Scan for the cell matching the given text and deliver its (x, y) coordinate at center. 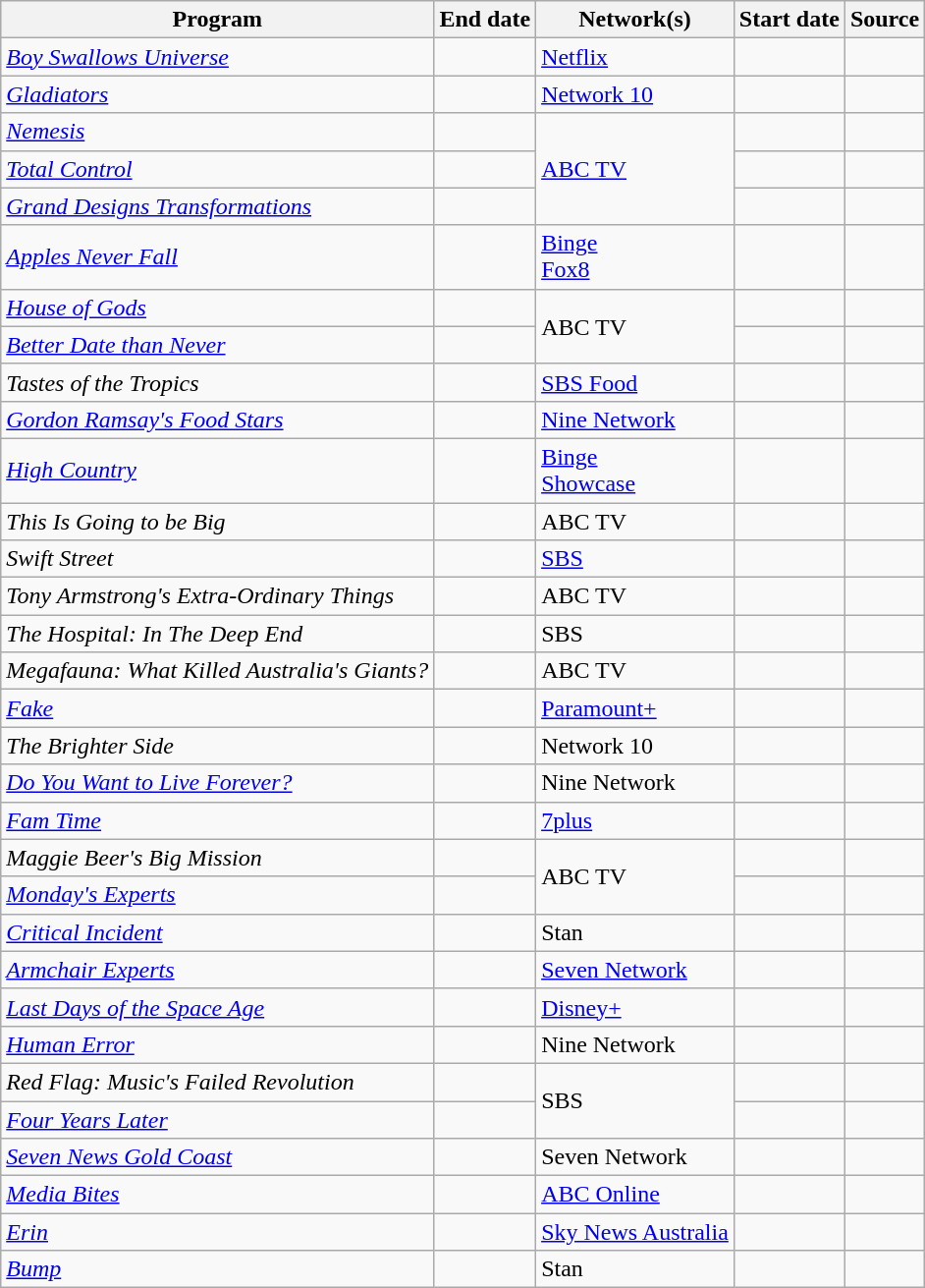
Tastes of the Tropics (218, 382)
Four Years Later (218, 1119)
Apples Never Fall (218, 257)
Paramount+ (635, 708)
ABC Online (635, 1195)
Critical Incident (218, 932)
Red Flag: Music's Failed Revolution (218, 1082)
Grand Designs Transformations (218, 206)
Gordon Ramsay's Food Stars (218, 420)
The Hospital: In The Deep End (218, 634)
BingeShowcase (635, 470)
Bump (218, 1269)
Disney+ (635, 1007)
Fam Time (218, 820)
Seven News Gold Coast (218, 1157)
Do You Want to Live Forever? (218, 783)
Erin (218, 1232)
Human Error (218, 1044)
Better Date than Never (218, 345)
Armchair Experts (218, 970)
Tony Armstrong's Extra-Ordinary Things (218, 596)
This Is Going to be Big (218, 522)
Boy Swallows Universe (218, 57)
Start date (789, 20)
SBS Food (635, 382)
End date (485, 20)
Maggie Beer's Big Mission (218, 858)
Swift Street (218, 559)
Nemesis (218, 132)
Gladiators (218, 94)
Megafauna: What Killed Australia's Giants? (218, 671)
BingeFox8 (635, 257)
Total Control (218, 169)
Netflix (635, 57)
Sky News Australia (635, 1232)
Source (884, 20)
Fake (218, 708)
Program (218, 20)
Media Bites (218, 1195)
High Country (218, 470)
Network(s) (635, 20)
House of Gods (218, 308)
The Brighter Side (218, 746)
Last Days of the Space Age (218, 1007)
7plus (635, 820)
Monday's Experts (218, 895)
